Capture the cell that displays the provided text and extract its [X, Y] central coordinate. 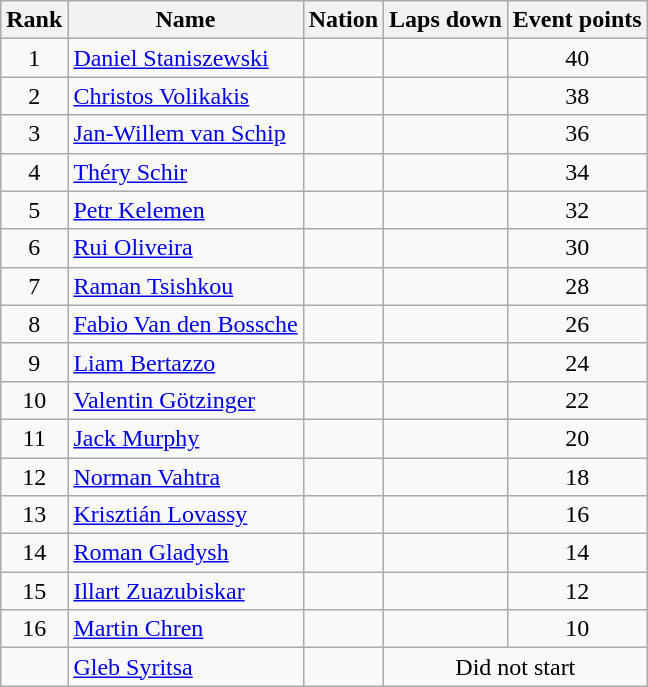
22 [577, 400]
40 [577, 58]
11 [34, 438]
7 [34, 286]
Rank [34, 20]
Did not start [516, 667]
Raman Tsishkou [186, 286]
Jan-Willem van Schip [186, 134]
2 [34, 96]
5 [34, 210]
4 [34, 172]
Gleb Syritsa [186, 667]
15 [34, 591]
9 [34, 362]
34 [577, 172]
Jack Murphy [186, 438]
28 [577, 286]
Nation [343, 20]
Laps down [446, 20]
Martin Chren [186, 629]
8 [34, 324]
32 [577, 210]
Christos Volikakis [186, 96]
Event points [577, 20]
3 [34, 134]
Fabio Van den Bossche [186, 324]
Théry Schir [186, 172]
6 [34, 248]
Valentin Götzinger [186, 400]
36 [577, 134]
Liam Bertazzo [186, 362]
38 [577, 96]
24 [577, 362]
Roman Gladysh [186, 553]
Name [186, 20]
Krisztián Lovassy [186, 515]
Norman Vahtra [186, 477]
Petr Kelemen [186, 210]
20 [577, 438]
30 [577, 248]
1 [34, 58]
13 [34, 515]
Rui Oliveira [186, 248]
18 [577, 477]
26 [577, 324]
Daniel Staniszewski [186, 58]
Illart Zuazubiskar [186, 591]
